From the cell containing the given text, extract its center point as [x, y] coordinate. 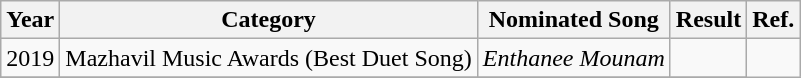
Enthanee Mounam [574, 58]
Result [708, 20]
Year [30, 20]
Mazhavil Music Awards (Best Duet Song) [268, 58]
2019 [30, 58]
Nominated Song [574, 20]
Ref. [774, 20]
Category [268, 20]
